From the cell containing the given text, extract its center point as (x, y) coordinate. 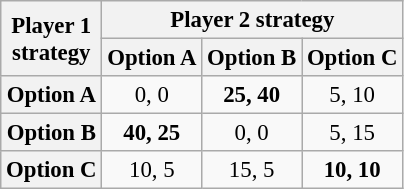
Player 1 strategy (52, 38)
Player 2 strategy (252, 20)
10, 5 (152, 170)
5, 15 (352, 133)
10, 10 (352, 170)
40, 25 (152, 133)
15, 5 (252, 170)
5, 10 (352, 95)
25, 40 (252, 95)
